Return the (x, y) coordinate for the center point of the cell that contains the specified text.  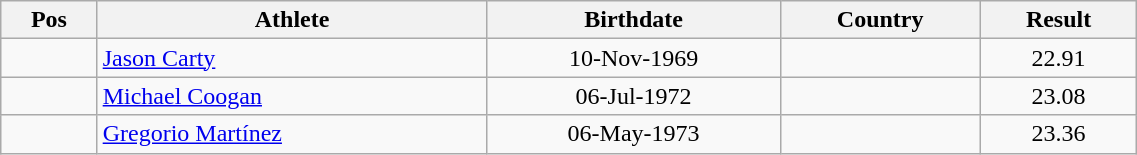
10-Nov-1969 (634, 58)
Birthdate (634, 20)
Michael Coogan (292, 96)
23.36 (1058, 134)
23.08 (1058, 96)
Athlete (292, 20)
Pos (49, 20)
Country (880, 20)
06-Jul-1972 (634, 96)
Gregorio Martínez (292, 134)
22.91 (1058, 58)
Jason Carty (292, 58)
06-May-1973 (634, 134)
Result (1058, 20)
